Determine the (X, Y) coordinate at the center of the cell enclosing the given text.  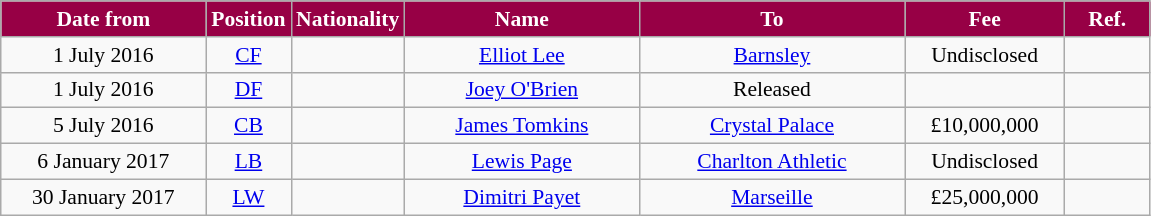
LW (248, 197)
£10,000,000 (985, 126)
Lewis Page (522, 162)
Crystal Palace (772, 126)
DF (248, 90)
Name (522, 19)
5 July 2016 (104, 126)
Joey O'Brien (522, 90)
Released (772, 90)
Nationality (348, 19)
Position (248, 19)
Fee (985, 19)
To (772, 19)
30 January 2017 (104, 197)
Marseille (772, 197)
Barnsley (772, 55)
Charlton Athletic (772, 162)
£25,000,000 (985, 197)
CB (248, 126)
Date from (104, 19)
6 January 2017 (104, 162)
LB (248, 162)
CF (248, 55)
Elliot Lee (522, 55)
Ref. (1108, 19)
Dimitri Payet (522, 197)
James Tomkins (522, 126)
